Return the [x, y] coordinate for the center point of the cell that contains the specified text.  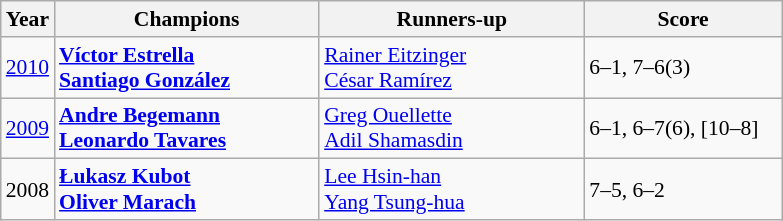
6–1, 6–7(6), [10–8] [683, 128]
2009 [28, 128]
2008 [28, 190]
Champions [186, 19]
Rainer Eitzinger César Ramírez [452, 68]
Víctor Estrella Santiago González [186, 68]
Year [28, 19]
Greg Ouellette Adil Shamasdin [452, 128]
Score [683, 19]
7–5, 6–2 [683, 190]
2010 [28, 68]
Łukasz Kubot Oliver Marach [186, 190]
6–1, 7–6(3) [683, 68]
Andre Begemann Leonardo Tavares [186, 128]
Lee Hsin-han Yang Tsung-hua [452, 190]
Runners-up [452, 19]
